Pinpoint the cell where the given text exists, returning its (x, y) midpoint coordinate. 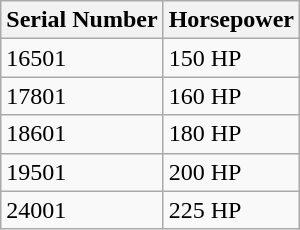
16501 (82, 58)
160 HP (231, 96)
Serial Number (82, 20)
Horsepower (231, 20)
225 HP (231, 210)
180 HP (231, 134)
150 HP (231, 58)
19501 (82, 172)
18601 (82, 134)
24001 (82, 210)
200 HP (231, 172)
17801 (82, 96)
